Capture the cell that displays the provided text and extract its [X, Y] central coordinate. 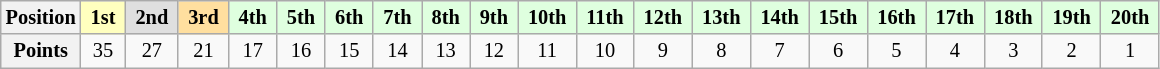
11 [547, 51]
2 [1071, 51]
5th [301, 17]
16 [301, 51]
6 [838, 51]
12 [494, 51]
18th [1013, 17]
3rd [203, 17]
35 [104, 51]
7 [779, 51]
7th [397, 17]
10 [604, 51]
11th [604, 17]
10th [547, 17]
17 [253, 51]
Points [41, 51]
14 [397, 51]
8th [446, 17]
6th [349, 17]
3 [1013, 51]
17th [955, 17]
20th [1130, 17]
2nd [152, 17]
5 [896, 51]
15th [838, 17]
19th [1071, 17]
12th [663, 17]
21 [203, 51]
1 [1130, 51]
4th [253, 17]
1st [104, 17]
16th [896, 17]
14th [779, 17]
4 [955, 51]
15 [349, 51]
27 [152, 51]
13th [721, 17]
9th [494, 17]
Position [41, 17]
9 [663, 51]
8 [721, 51]
13 [446, 51]
